Pinpoint the cell where the given text exists, returning its (x, y) midpoint coordinate. 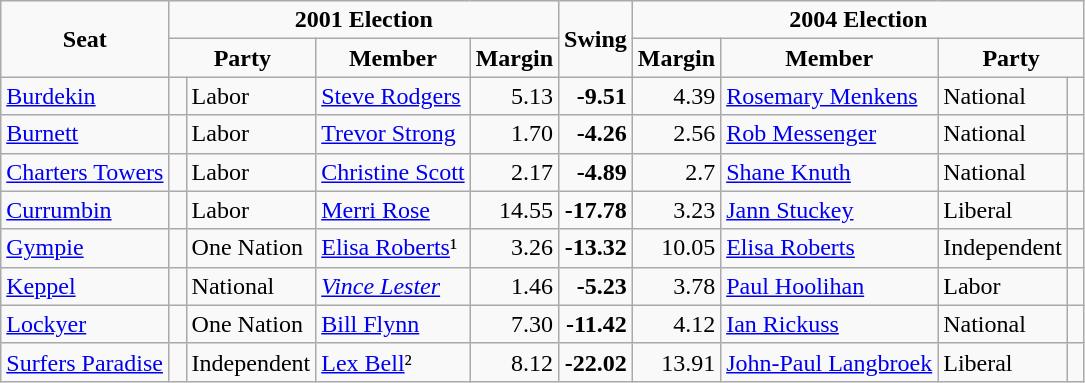
2001 Election (364, 20)
2.7 (676, 172)
Trevor Strong (393, 134)
8.12 (514, 362)
Burnett (85, 134)
-4.89 (596, 172)
-17.78 (596, 210)
Vince Lester (393, 286)
Burdekin (85, 96)
Shane Knuth (830, 172)
Elisa Roberts¹ (393, 248)
14.55 (514, 210)
John-Paul Langbroek (830, 362)
2.56 (676, 134)
Swing (596, 39)
-22.02 (596, 362)
Keppel (85, 286)
Paul Hoolihan (830, 286)
-11.42 (596, 324)
-9.51 (596, 96)
4.12 (676, 324)
Rob Messenger (830, 134)
4.39 (676, 96)
Jann Stuckey (830, 210)
Gympie (85, 248)
7.30 (514, 324)
Elisa Roberts (830, 248)
Merri Rose (393, 210)
Charters Towers (85, 172)
Surfers Paradise (85, 362)
-5.23 (596, 286)
3.26 (514, 248)
Christine Scott (393, 172)
1.70 (514, 134)
2.17 (514, 172)
Seat (85, 39)
Steve Rodgers (393, 96)
13.91 (676, 362)
5.13 (514, 96)
3.23 (676, 210)
Rosemary Menkens (830, 96)
Lex Bell² (393, 362)
1.46 (514, 286)
2004 Election (858, 20)
10.05 (676, 248)
Ian Rickuss (830, 324)
Lockyer (85, 324)
-4.26 (596, 134)
Currumbin (85, 210)
-13.32 (596, 248)
Bill Flynn (393, 324)
3.78 (676, 286)
